Capture the cell that displays the provided text and extract its [X, Y] central coordinate. 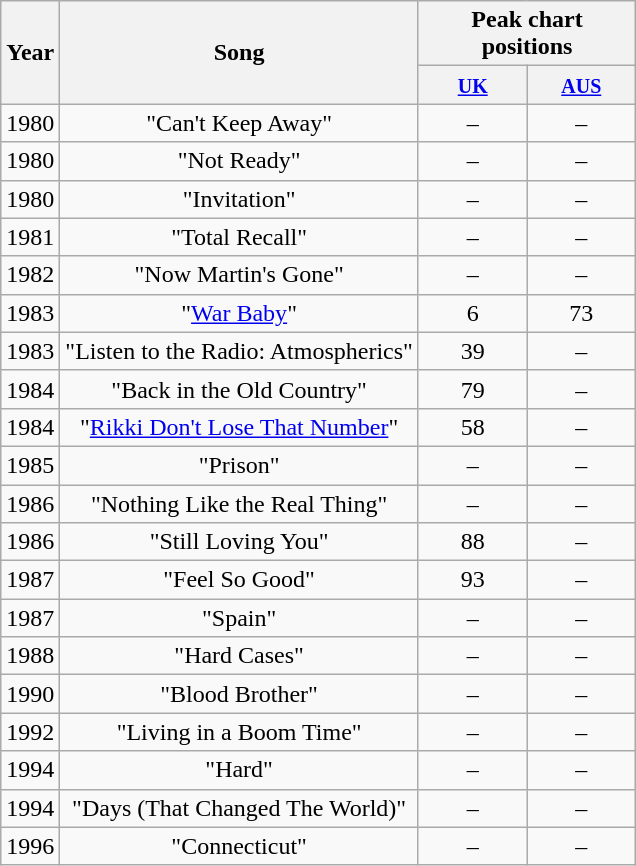
"Hard" [240, 770]
"Connecticut" [240, 846]
"Can't Keep Away" [240, 123]
1985 [30, 465]
1996 [30, 846]
AUS [582, 85]
1988 [30, 656]
1981 [30, 237]
UK [472, 85]
"Back in the Old Country" [240, 389]
Year [30, 52]
"Days (That Changed The World)" [240, 808]
"Still Loving You" [240, 542]
"Living in a Boom Time" [240, 732]
"Not Ready" [240, 161]
Song [240, 52]
93 [472, 580]
6 [472, 313]
"Spain" [240, 618]
Peak chart positions [526, 34]
"Blood Brother" [240, 694]
"Nothing Like the Real Thing" [240, 503]
"Now Martin's Gone" [240, 275]
"Listen to the Radio: Atmospherics" [240, 351]
"Rikki Don't Lose That Number" [240, 427]
1982 [30, 275]
73 [582, 313]
58 [472, 427]
39 [472, 351]
1990 [30, 694]
79 [472, 389]
"War Baby" [240, 313]
"Prison" [240, 465]
"Invitation" [240, 199]
"Hard Cases" [240, 656]
"Feel So Good" [240, 580]
88 [472, 542]
1992 [30, 732]
"Total Recall" [240, 237]
